Output the [x, y] coordinate of the center of the cell containing the given text.  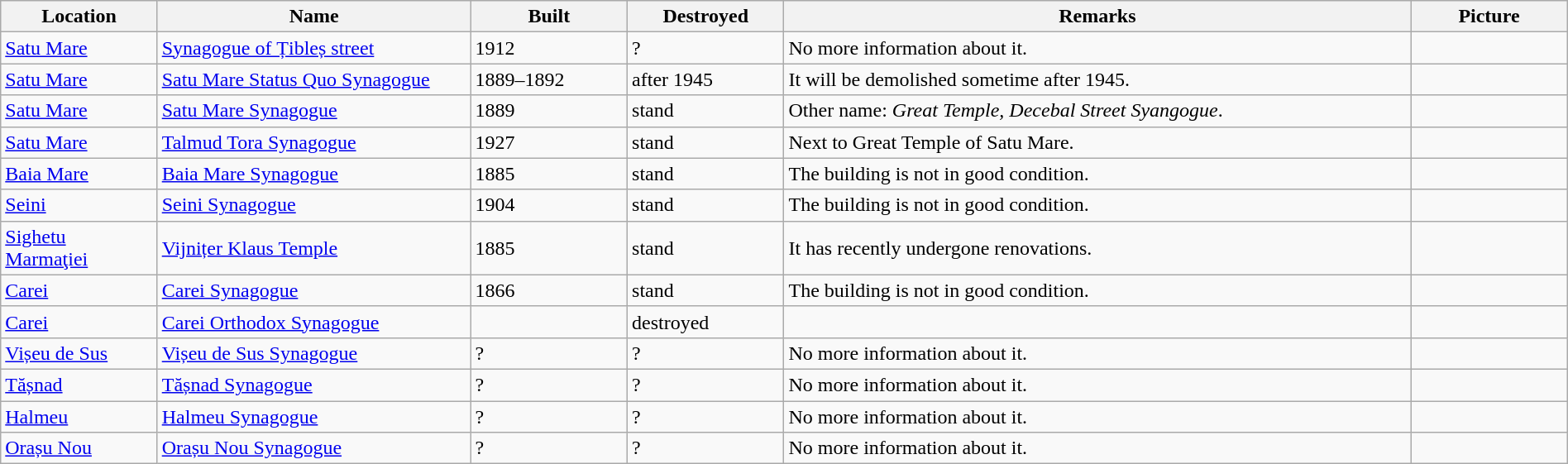
Synagogue of Țibleș street [314, 48]
Other name: Great Temple, Decebal Street Syangogue. [1097, 111]
Name [314, 17]
Satu Mare Status Quo Synagogue [314, 79]
1889 [549, 111]
Carei Synagogue [314, 290]
Baia Mare Synagogue [314, 174]
1912 [549, 48]
Built [549, 17]
1904 [549, 205]
Next to Great Temple of Satu Mare. [1097, 142]
Talmud Tora Synagogue [314, 142]
1927 [549, 142]
Tășnad Synagogue [314, 385]
Orașu Nou [79, 448]
It has recently undergone renovations. [1097, 248]
Satu Mare Synagogue [314, 111]
Baia Mare [79, 174]
Destroyed [706, 17]
Remarks [1097, 17]
Vișeu de Sus Synagogue [314, 353]
destroyed [706, 322]
Orașu Nou Synagogue [314, 448]
Vijnițer Klaus Temple [314, 248]
Seini Synagogue [314, 205]
Sighetu Marmaţiei [79, 248]
Carei Orthodox Synagogue [314, 322]
Vișeu de Sus [79, 353]
Tășnad [79, 385]
1889–1892 [549, 79]
Location [79, 17]
Picture [1489, 17]
It will be demolished sometime after 1945. [1097, 79]
after 1945 [706, 79]
Halmeu Synagogue [314, 416]
1866 [549, 290]
Seini [79, 205]
Halmeu [79, 416]
